From the cell containing the given text, extract its center point as [X, Y] coordinate. 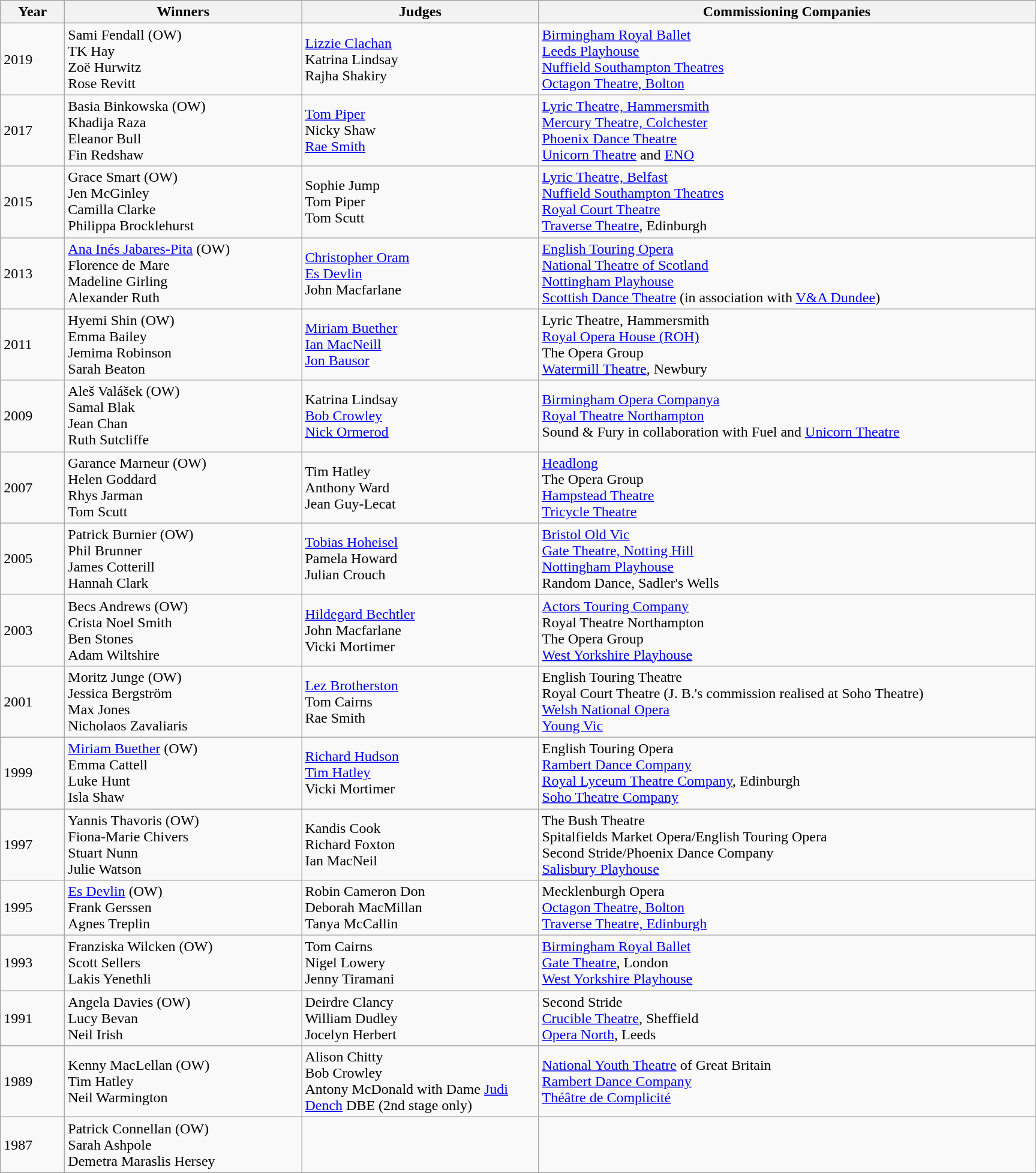
Richard HudsonTim HatleyVicki Mortimer [420, 772]
1999 [32, 772]
Franziska Wilcken (OW)Scott SellersLakis Yenethli [184, 963]
Lizzie ClachanKatrina LindsayRajha Shakiry [420, 59]
Aleš Valášek (OW)Samal BlakJean ChanRuth Sutcliffe [184, 416]
2013 [32, 273]
2017 [32, 131]
2007 [32, 487]
Grace Smart (OW)Jen McGinleyCamilla ClarkePhilippa Brocklehurst [184, 201]
Mecklenburgh OperaOctagon Theatre, BoltonTraverse Theatre, Edinburgh [787, 908]
English Touring TheatreRoyal Court Theatre (J. B.'s commission realised at Soho Theatre)Welsh National OperaYoung Vic [787, 702]
1989 [32, 1082]
Katrina LindsayBob CrowleyNick Ormerod [420, 416]
Deirdre ClancyWilliam DudleyJocelyn Herbert [420, 1018]
1997 [32, 844]
Birmingham Royal BalletLeeds PlayhouseNuffield Southampton TheatresOctagon Theatre, Bolton [787, 59]
Patrick Connellan (OW)Sarah AshpoleDemetra Maraslis Hersey [184, 1145]
Es Devlin (OW)Frank GerssenAgnes Treplin [184, 908]
Hildegard BechtlerJohn MacfarlaneVicki Mortimer [420, 630]
Tom PiperNicky ShawRae Smith [420, 131]
2005 [32, 559]
2019 [32, 59]
Alison ChittyBob CrowleyAntony McDonald with Dame Judi Dench DBE (2nd stage only) [420, 1082]
Lyric Theatre, HammersmithMercury Theatre, ColchesterPhoenix Dance TheatreUnicorn Theatre and ENO [787, 131]
Judges [420, 12]
Commissioning Companies [787, 12]
Birmingham Opera CompanyaRoyal Theatre NorthamptonSound & Fury in collaboration with Fuel and Unicorn Theatre [787, 416]
HeadlongThe Opera GroupHampstead TheatreTricycle Theatre [787, 487]
English Touring OperaRambert Dance CompanyRoyal Lyceum Theatre Company, EdinburghSoho Theatre Company [787, 772]
Angela Davies (OW)Lucy BevanNeil Irish [184, 1018]
Becs Andrews (OW)Crista Noel SmithBen StonesAdam Wiltshire [184, 630]
2009 [32, 416]
Birmingham Royal BalletGate Theatre, LondonWest Yorkshire Playhouse [787, 963]
Moritz Junge (OW)Jessica BergströmMax JonesNicholaos Zavaliaris [184, 702]
Garance Marneur (OW)Helen GoddardRhys JarmanTom Scutt [184, 487]
Kenny MacLellan (OW)Tim HatleyNeil Warmington [184, 1082]
1995 [32, 908]
1991 [32, 1018]
Actors Touring CompanyRoyal Theatre NorthamptonThe Opera GroupWest Yorkshire Playhouse [787, 630]
2001 [32, 702]
Tim HatleyAnthony WardJean Guy-Lecat [420, 487]
2003 [32, 630]
Tobias HoheiselPamela HowardJulian Crouch [420, 559]
Miriam BuetherIan MacNeillJon Bausor [420, 344]
1993 [32, 963]
Miriam Buether (OW)Emma CattellLuke HuntIsla Shaw [184, 772]
The Bush TheatreSpitalfields Market Opera/English Touring OperaSecond Stride/Phoenix Dance CompanySalisbury Playhouse [787, 844]
Lez BrotherstonTom CairnsRae Smith [420, 702]
1987 [32, 1145]
Lyric Theatre, BelfastNuffield Southampton TheatresRoyal Court TheatreTraverse Theatre, Edinburgh [787, 201]
Winners [184, 12]
Hyemi Shin (OW)Emma BaileyJemima RobinsonSarah Beaton [184, 344]
Year [32, 12]
Bristol Old VicGate Theatre, Notting HillNottingham PlayhouseRandom Dance, Sadler's Wells [787, 559]
Yannis Thavoris (OW)Fiona-Marie ChiversStuart NunnJulie Watson [184, 844]
Robin Cameron DonDeborah MacMillanTanya McCallin [420, 908]
Sami Fendall (OW)TK HayZoë HurwitzRose Revitt [184, 59]
Tom CairnsNigel LoweryJenny Tiramani [420, 963]
National Youth Theatre of Great BritainRambert Dance CompanyThéâtre de Complicité [787, 1082]
Patrick Burnier (OW)Phil BrunnerJames CotterillHannah Clark [184, 559]
Second StrideCrucible Theatre, SheffieldOpera North, Leeds [787, 1018]
Ana Inés Jabares-Pita (OW)Florence de MareMadeline GirlingAlexander Ruth [184, 273]
Sophie JumpTom PiperTom Scutt [420, 201]
Christopher OramEs DevlinJohn Macfarlane [420, 273]
English Touring OperaNational Theatre of ScotlandNottingham PlayhouseScottish Dance Theatre (in association with V&A Dundee) [787, 273]
2011 [32, 344]
Kandis CookRichard FoxtonIan MacNeil [420, 844]
Lyric Theatre, HammersmithRoyal Opera House (ROH)The Opera GroupWatermill Theatre, Newbury [787, 344]
Basia Binkowska (OW)Khadija RazaEleanor BullFin Redshaw [184, 131]
2015 [32, 201]
